Search for the cell housing the specified text and yield its [x, y] center coordinate. 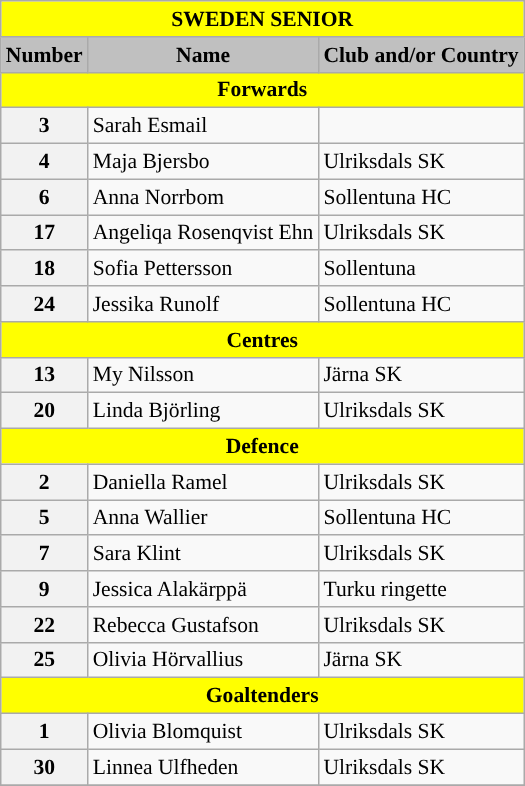
Rebecca Gustafson [204, 625]
22 [44, 625]
Maja Bjersbo [204, 162]
Sara Klint [204, 554]
Daniella Ramel [204, 482]
Number [44, 55]
Jessika Runolf [204, 304]
17 [44, 233]
Linda Björling [204, 411]
18 [44, 269]
Defence [262, 447]
7 [44, 554]
Turku ringette [420, 589]
Anna Wallier [204, 518]
20 [44, 411]
Sofia Pettersson [204, 269]
Sarah Esmail [204, 126]
2 [44, 482]
24 [44, 304]
Olivia Blomquist [204, 732]
Anna Norrbom [204, 197]
Name [204, 55]
Angeliqa Rosenqvist Ehn [204, 233]
Olivia Hörvallius [204, 660]
5 [44, 518]
25 [44, 660]
30 [44, 767]
Forwards [262, 90]
Goaltenders [262, 696]
13 [44, 375]
4 [44, 162]
6 [44, 197]
Centres [262, 340]
9 [44, 589]
Linnea Ulfheden [204, 767]
Sollentuna [420, 269]
Club and/or Country [420, 55]
Jessica Alakärppä [204, 589]
1 [44, 732]
My Nilsson [204, 375]
SWEDEN SENIOR [262, 19]
3 [44, 126]
